Provide the (X, Y) coordinate of the cell's center where the given text is located.  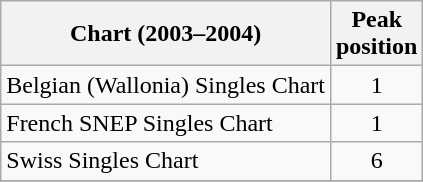
Peakposition (376, 34)
Swiss Singles Chart (166, 161)
French SNEP Singles Chart (166, 123)
6 (376, 161)
Belgian (Wallonia) Singles Chart (166, 85)
Chart (2003–2004) (166, 34)
